Detect which cell encompasses the target text, then output its [x, y] center coordinate. 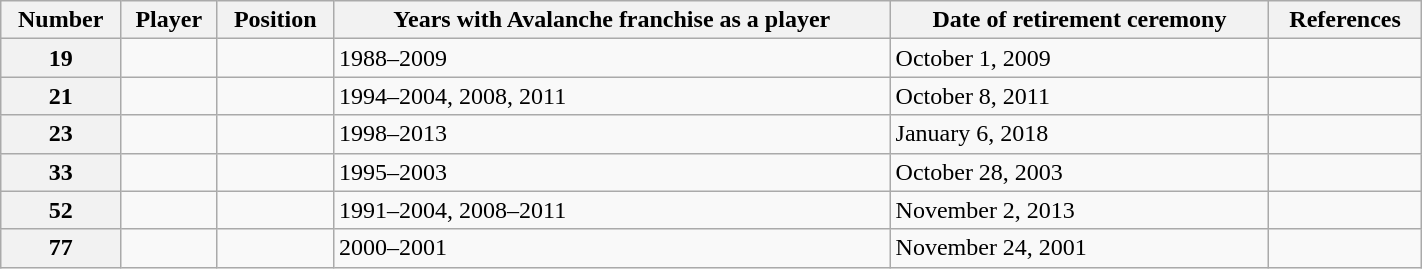
October 1, 2009 [1080, 58]
October 8, 2011 [1080, 96]
Date of retirement ceremony [1080, 20]
References [1345, 20]
19 [61, 58]
Position [275, 20]
Player [170, 20]
2000–2001 [612, 248]
Years with Avalanche franchise as a player [612, 20]
1991–2004, 2008–2011 [612, 210]
33 [61, 172]
21 [61, 96]
November 24, 2001 [1080, 248]
1988–2009 [612, 58]
77 [61, 248]
1994–2004, 2008, 2011 [612, 96]
1995–2003 [612, 172]
January 6, 2018 [1080, 134]
Number [61, 20]
1998–2013 [612, 134]
October 28, 2003 [1080, 172]
November 2, 2013 [1080, 210]
23 [61, 134]
52 [61, 210]
